Return the [X, Y] coordinate for the center point of the cell that contains the specified text.  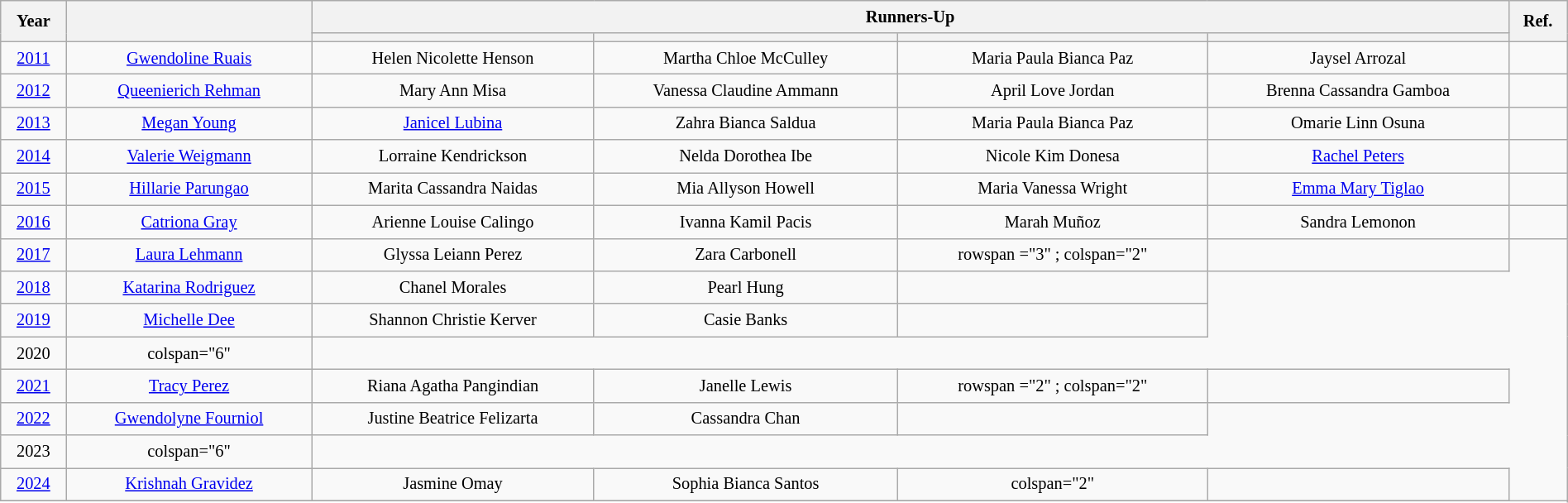
2023 [33, 452]
Year [33, 20]
Zahra Bianca Saldua [746, 123]
Michelle Dee [189, 320]
2015 [33, 189]
rowspan ="2" ; colspan="2" [1052, 386]
rowspan ="3" ; colspan="2" [1052, 255]
Cassandra Chan [746, 419]
Hillarie Parungao [189, 189]
Nelda Dorothea Ibe [746, 156]
2019 [33, 320]
Queenierich Rehman [189, 90]
Marita Cassandra Naidas [453, 189]
Gwendoline Ruais [189, 58]
Katarina Rodriguez [189, 287]
Mia Allyson Howell [746, 189]
Brenna Cassandra Gamboa [1358, 90]
Janicel Lubina [453, 123]
Zara Carbonell [746, 255]
Shannon Christie Kerver [453, 320]
Nicole Kim Donesa [1052, 156]
Glyssa Leiann Perez [453, 255]
Catriona Gray [189, 222]
Lorraine Kendrickson [453, 156]
Jaysel Arrozal [1358, 58]
Martha Chloe McCulley [746, 58]
Gwendolyne Fourniol [189, 419]
Marah Muñoz [1052, 222]
Valerie Weigmann [189, 156]
Sophia Bianca Santos [746, 484]
Rachel Peters [1358, 156]
Ivanna Kamil Pacis [746, 222]
2011 [33, 58]
Laura Lehmann [189, 255]
2021 [33, 386]
2018 [33, 287]
Maria Vanessa Wright [1052, 189]
Megan Young [189, 123]
2013 [33, 123]
Sandra Lemonon [1358, 222]
Vanessa Claudine Ammann [746, 90]
Chanel Morales [453, 287]
Emma Mary Tiglao [1358, 189]
Pearl Hung [746, 287]
Riana Agatha Pangindian [453, 386]
Arienne Louise Calingo [453, 222]
Janelle Lewis [746, 386]
2017 [33, 255]
2012 [33, 90]
Runners-Up [910, 17]
Ref. [1538, 20]
Krishnah Gravidez [189, 484]
Mary Ann Misa [453, 90]
colspan="2" [1052, 484]
2022 [33, 419]
2024 [33, 484]
Omarie Linn Osuna [1358, 123]
2020 [33, 353]
2016 [33, 222]
Jasmine Omay [453, 484]
Casie Banks [746, 320]
2014 [33, 156]
Helen Nicolette Henson [453, 58]
Justine Beatrice Felizarta [453, 419]
Tracy Perez [189, 386]
April Love Jordan [1052, 90]
